Locate the cell with the specified text and output its [X, Y] center coordinate. 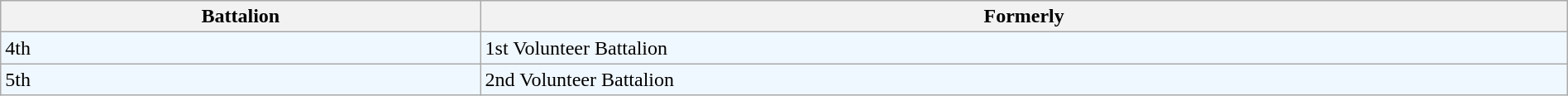
Battalion [241, 17]
5th [241, 79]
Formerly [1024, 17]
1st Volunteer Battalion [1024, 48]
2nd Volunteer Battalion [1024, 79]
4th [241, 48]
